Locate the cell with the specified text and output its (x, y) center coordinate. 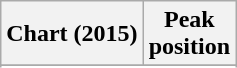
Peakposition (189, 34)
Chart (2015) (72, 34)
